Detect which cell encompasses the target text, then output its (X, Y) center coordinate. 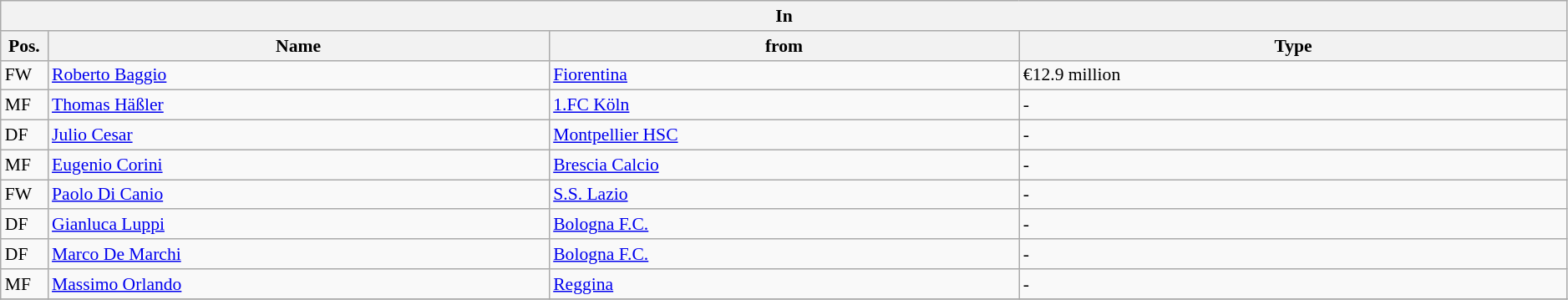
Name (298, 46)
from (784, 46)
Eugenio Corini (298, 165)
Roberto Baggio (298, 75)
Thomas Häßler (298, 105)
Brescia Calcio (784, 165)
In (784, 16)
Julio Cesar (298, 135)
Gianluca Luppi (298, 225)
Fiorentina (784, 75)
Marco De Marchi (298, 254)
Paolo Di Canio (298, 195)
Type (1293, 46)
1.FC Köln (784, 105)
Massimo Orlando (298, 284)
Montpellier HSC (784, 135)
Pos. (24, 46)
Reggina (784, 284)
S.S. Lazio (784, 195)
€12.9 million (1293, 75)
